Extract the (x, y) coordinate from the center of the cell holding the provided text.  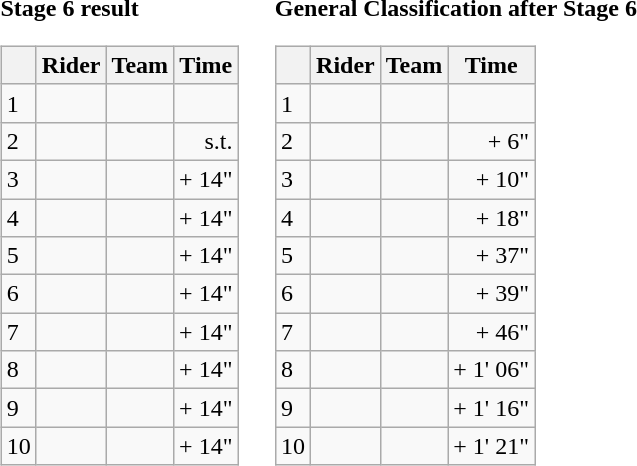
+ 10" (492, 179)
+ 18" (492, 217)
+ 37" (492, 256)
+ 39" (492, 294)
+ 1' 16" (492, 408)
+ 1' 21" (492, 446)
s.t. (206, 141)
+ 6" (492, 141)
+ 1' 06" (492, 370)
+ 46" (492, 332)
